Scan for the cell matching the given text and deliver its (x, y) coordinate at center. 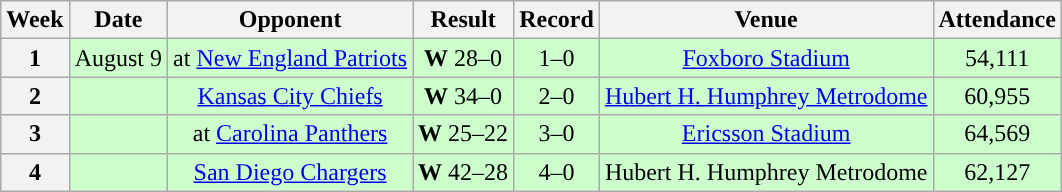
Attendance (997, 20)
2 (35, 96)
Opponent (290, 20)
Foxboro Stadium (766, 58)
4 (35, 172)
Date (118, 20)
W 42–28 (464, 172)
Venue (766, 20)
Week (35, 20)
62,127 (997, 172)
Ericsson Stadium (766, 134)
San Diego Chargers (290, 172)
2–0 (557, 96)
at New England Patriots (290, 58)
54,111 (997, 58)
1 (35, 58)
3 (35, 134)
60,955 (997, 96)
1–0 (557, 58)
W 28–0 (464, 58)
3–0 (557, 134)
64,569 (997, 134)
Record (557, 20)
Result (464, 20)
Kansas City Chiefs (290, 96)
August 9 (118, 58)
W 25–22 (464, 134)
at Carolina Panthers (290, 134)
W 34–0 (464, 96)
4–0 (557, 172)
